From the cell containing the given text, extract its center point as [x, y] coordinate. 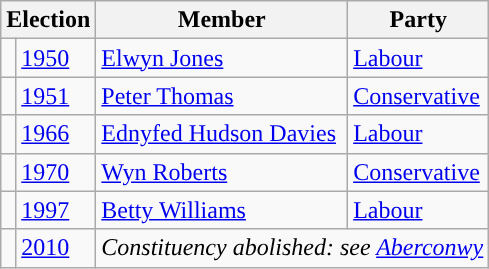
Elwyn Jones [222, 58]
1950 [56, 58]
Member [222, 20]
1951 [56, 96]
2010 [56, 248]
1997 [56, 210]
Peter Thomas [222, 96]
Ednyfed Hudson Davies [222, 134]
Party [418, 20]
Betty Williams [222, 210]
1966 [56, 134]
Constituency abolished: see Aberconwy [292, 248]
Election [48, 20]
Wyn Roberts [222, 172]
1970 [56, 172]
